Output the (X, Y) coordinate of the center of the cell containing the given text.  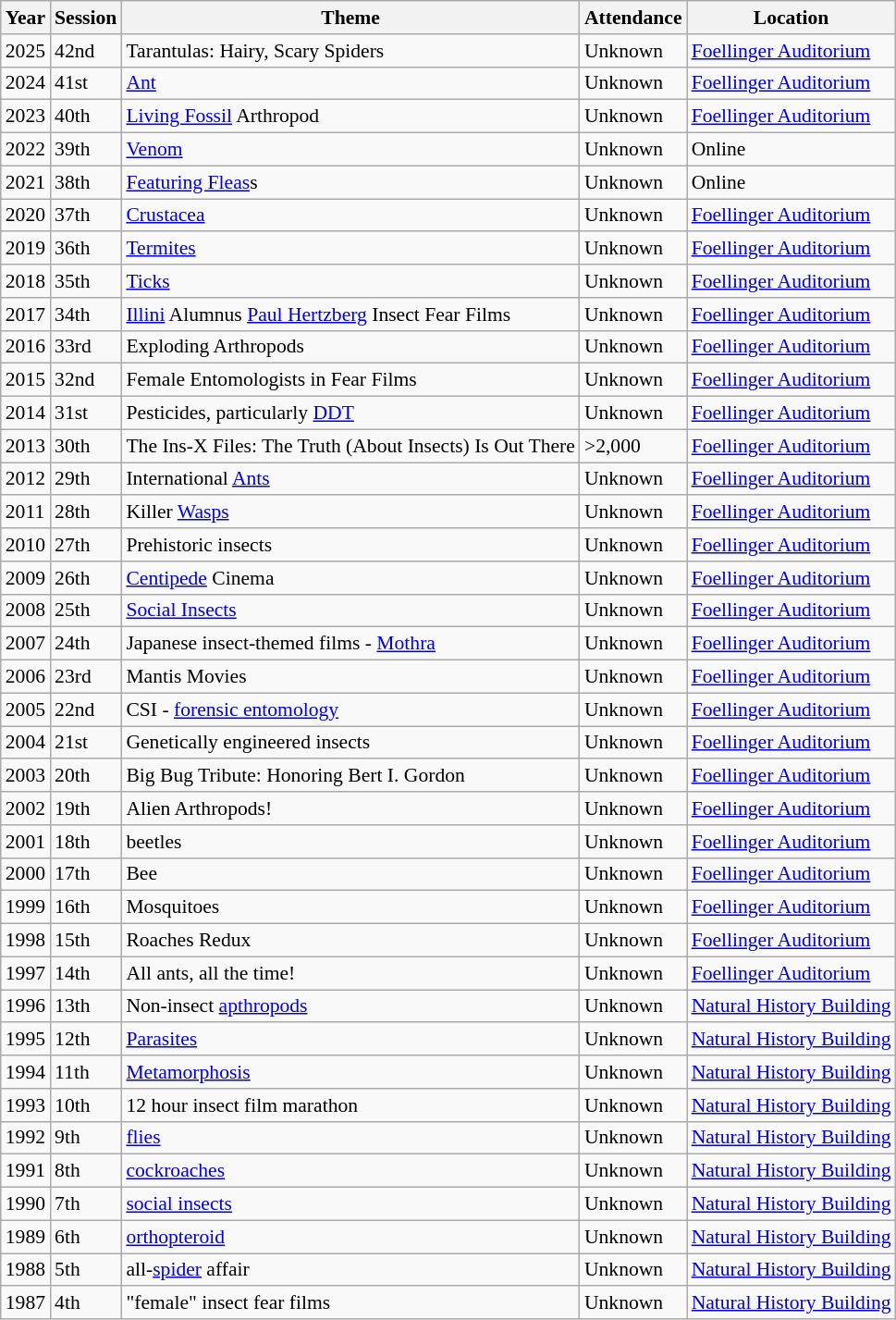
Roaches Redux (350, 941)
2000 (26, 874)
2022 (26, 150)
Alien Arthropods! (350, 808)
Killer Wasps (350, 512)
14th (85, 973)
2010 (26, 545)
2024 (26, 83)
2021 (26, 182)
4th (85, 1303)
2005 (26, 709)
Centipede Cinema (350, 578)
29th (85, 479)
Featuring Fleass (350, 182)
Pesticides, particularly DDT (350, 413)
9th (85, 1138)
1998 (26, 941)
Bee (350, 874)
Theme (350, 18)
Social Insects (350, 611)
All ants, all the time! (350, 973)
2019 (26, 249)
2004 (26, 743)
18th (85, 842)
26th (85, 578)
5th (85, 1270)
2007 (26, 644)
2011 (26, 512)
1994 (26, 1072)
Attendance (633, 18)
41st (85, 83)
23rd (85, 677)
1993 (26, 1105)
2006 (26, 677)
30th (85, 446)
flies (350, 1138)
2003 (26, 776)
1987 (26, 1303)
36th (85, 249)
2018 (26, 281)
2014 (26, 413)
all-spider affair (350, 1270)
2023 (26, 117)
2016 (26, 347)
2013 (26, 446)
The Ins-X Files: The Truth (About Insects) Is Out There (350, 446)
social insects (350, 1204)
2009 (26, 578)
1988 (26, 1270)
2002 (26, 808)
Non-insect apthropods (350, 1006)
35th (85, 281)
Session (85, 18)
Ticks (350, 281)
12 hour insect film marathon (350, 1105)
39th (85, 150)
40th (85, 117)
International Ants (350, 479)
42nd (85, 51)
8th (85, 1171)
Year (26, 18)
Venom (350, 150)
Crustacea (350, 216)
"female" insect fear films (350, 1303)
24th (85, 644)
Ant (350, 83)
>2,000 (633, 446)
20th (85, 776)
Living Fossil Arthropod (350, 117)
1995 (26, 1040)
Exploding Arthropods (350, 347)
21st (85, 743)
11th (85, 1072)
28th (85, 512)
22nd (85, 709)
Location (792, 18)
Metamorphosis (350, 1072)
Termites (350, 249)
Parasites (350, 1040)
Japanese insect-themed films - Mothra (350, 644)
13th (85, 1006)
Genetically engineered insects (350, 743)
2020 (26, 216)
7th (85, 1204)
10th (85, 1105)
37th (85, 216)
1991 (26, 1171)
2015 (26, 380)
38th (85, 182)
1999 (26, 907)
1997 (26, 973)
CSI - forensic entomology (350, 709)
2017 (26, 315)
Mantis Movies (350, 677)
Female Entomologists in Fear Films (350, 380)
orthopteroid (350, 1237)
2001 (26, 842)
1996 (26, 1006)
32nd (85, 380)
Tarantulas: Hairy, Scary Spiders (350, 51)
1990 (26, 1204)
25th (85, 611)
12th (85, 1040)
cockroaches (350, 1171)
27th (85, 545)
1992 (26, 1138)
17th (85, 874)
31st (85, 413)
34th (85, 315)
6th (85, 1237)
2008 (26, 611)
16th (85, 907)
beetles (350, 842)
1989 (26, 1237)
2025 (26, 51)
Prehistoric insects (350, 545)
Illini Alumnus Paul Hertzberg Insect Fear Films (350, 315)
2012 (26, 479)
15th (85, 941)
33rd (85, 347)
19th (85, 808)
Big Bug Tribute: Honoring Bert I. Gordon (350, 776)
Mosquitoes (350, 907)
